Identify which cell holds the provided text, then report its (X, Y) central coordinate. 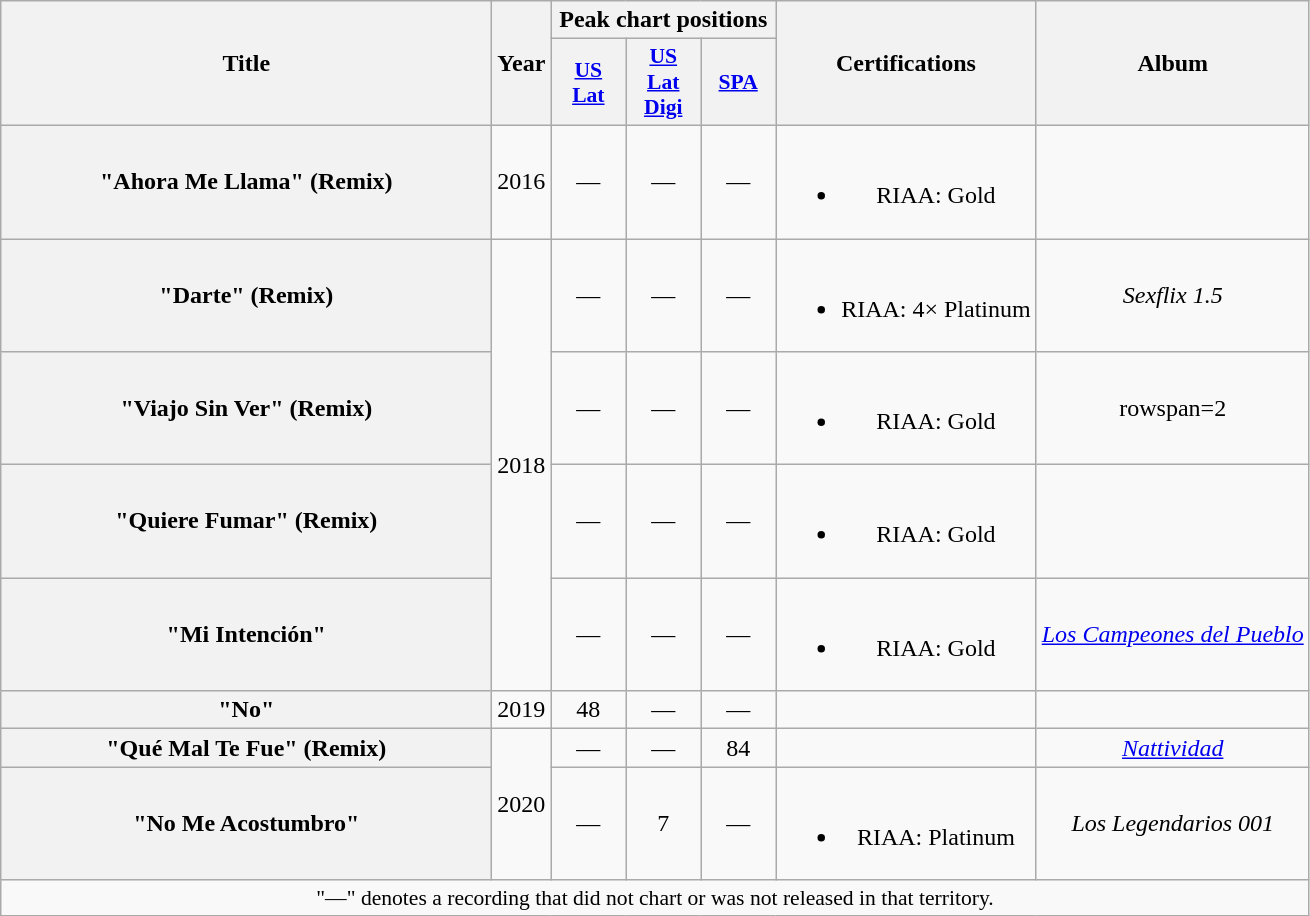
Peak chart positions (664, 20)
"Mi Intención" (246, 634)
RIAA: Platinum (906, 824)
Certifications (906, 64)
Los Legendarios 001 (1172, 824)
Album (1172, 64)
"Quiere Fumar" (Remix) (246, 522)
"Qué Mal Te Fue" (Remix) (246, 748)
Year (522, 64)
2016 (522, 182)
2019 (522, 710)
Sexflix 1.5 (1172, 294)
48 (588, 710)
7 (664, 824)
"Viajo Sin Ver" (Remix) (246, 408)
"Darte" (Remix) (246, 294)
84 (738, 748)
Title (246, 64)
rowspan=2 (1172, 408)
"Ahora Me Llama" (Remix) (246, 182)
"—" denotes a recording that did not chart or was not released in that territory. (655, 898)
Nattividad (1172, 748)
"No Me Acostumbro" (246, 824)
USLat (588, 82)
2020 (522, 804)
USLatDigi (664, 82)
"No" (246, 710)
SPA (738, 82)
RIAA: 4× Platinum (906, 294)
2018 (522, 464)
Los Campeones del Pueblo (1172, 634)
